Return [x, y] of the center of cell containing provided text 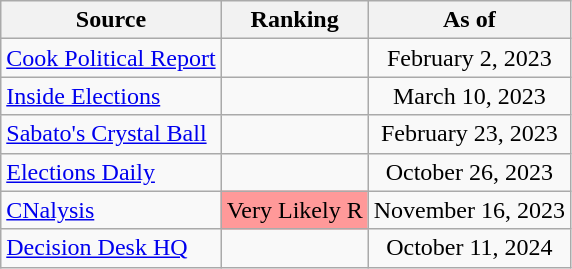
CNalysis [111, 210]
As of [469, 20]
Very Likely R [294, 210]
Ranking [294, 20]
March 10, 2023 [469, 96]
Sabato's Crystal Ball [111, 134]
Elections Daily [111, 172]
November 16, 2023 [469, 210]
Inside Elections [111, 96]
October 26, 2023 [469, 172]
February 23, 2023 [469, 134]
Decision Desk HQ [111, 248]
February 2, 2023 [469, 58]
October 11, 2024 [469, 248]
Cook Political Report [111, 58]
Source [111, 20]
